Locate the cell with the specified text and output its [X, Y] center coordinate. 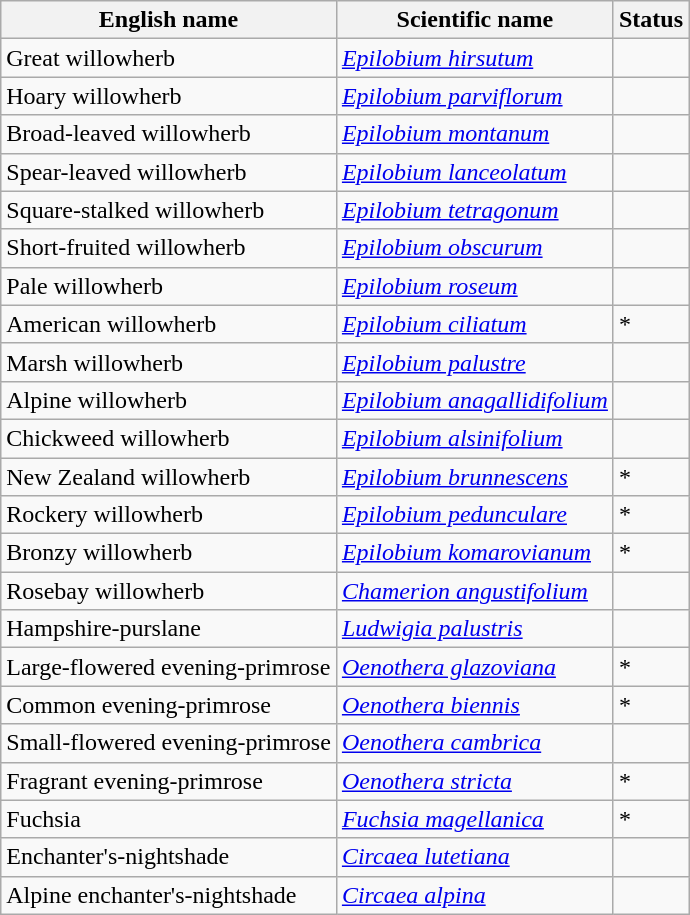
Pale willowherb [169, 286]
Chamerion angustifolium [474, 591]
English name [169, 20]
Epilobium komarovianum [474, 553]
Oenothera stricta [474, 781]
Epilobium lanceolatum [474, 172]
Epilobium parviflorum [474, 96]
Oenothera glazoviana [474, 667]
Common evening-primrose [169, 705]
Marsh willowherb [169, 362]
Spear-leaved willowherb [169, 172]
Epilobium pedunculare [474, 515]
Rockery willowherb [169, 515]
Epilobium alsinifolium [474, 438]
Alpine willowherb [169, 400]
Epilobium hirsutum [474, 58]
Short-fruited willowherb [169, 248]
Oenothera biennis [474, 705]
Hoary willowherb [169, 96]
Oenothera cambrica [474, 743]
Circaea alpina [474, 895]
Epilobium roseum [474, 286]
Epilobium brunnescens [474, 477]
Circaea lutetiana [474, 857]
Enchanter's-nightshade [169, 857]
Fragrant evening-primrose [169, 781]
Scientific name [474, 20]
Epilobium tetragonum [474, 210]
Broad-leaved willowherb [169, 134]
Chickweed willowherb [169, 438]
Hampshire-purslane [169, 629]
Bronzy willowherb [169, 553]
Fuchsia magellanica [474, 819]
Epilobium palustre [474, 362]
New Zealand willowherb [169, 477]
Small-flowered evening-primrose [169, 743]
Great willowherb [169, 58]
Status [650, 20]
Epilobium montanum [474, 134]
Square-stalked willowherb [169, 210]
Rosebay willowherb [169, 591]
Epilobium obscurum [474, 248]
Alpine enchanter's-nightshade [169, 895]
Epilobium anagallidifolium [474, 400]
Epilobium ciliatum [474, 324]
Fuchsia [169, 819]
Ludwigia palustris [474, 629]
American willowherb [169, 324]
Large-flowered evening-primrose [169, 667]
